Return (X, Y) of the center of cell containing provided text 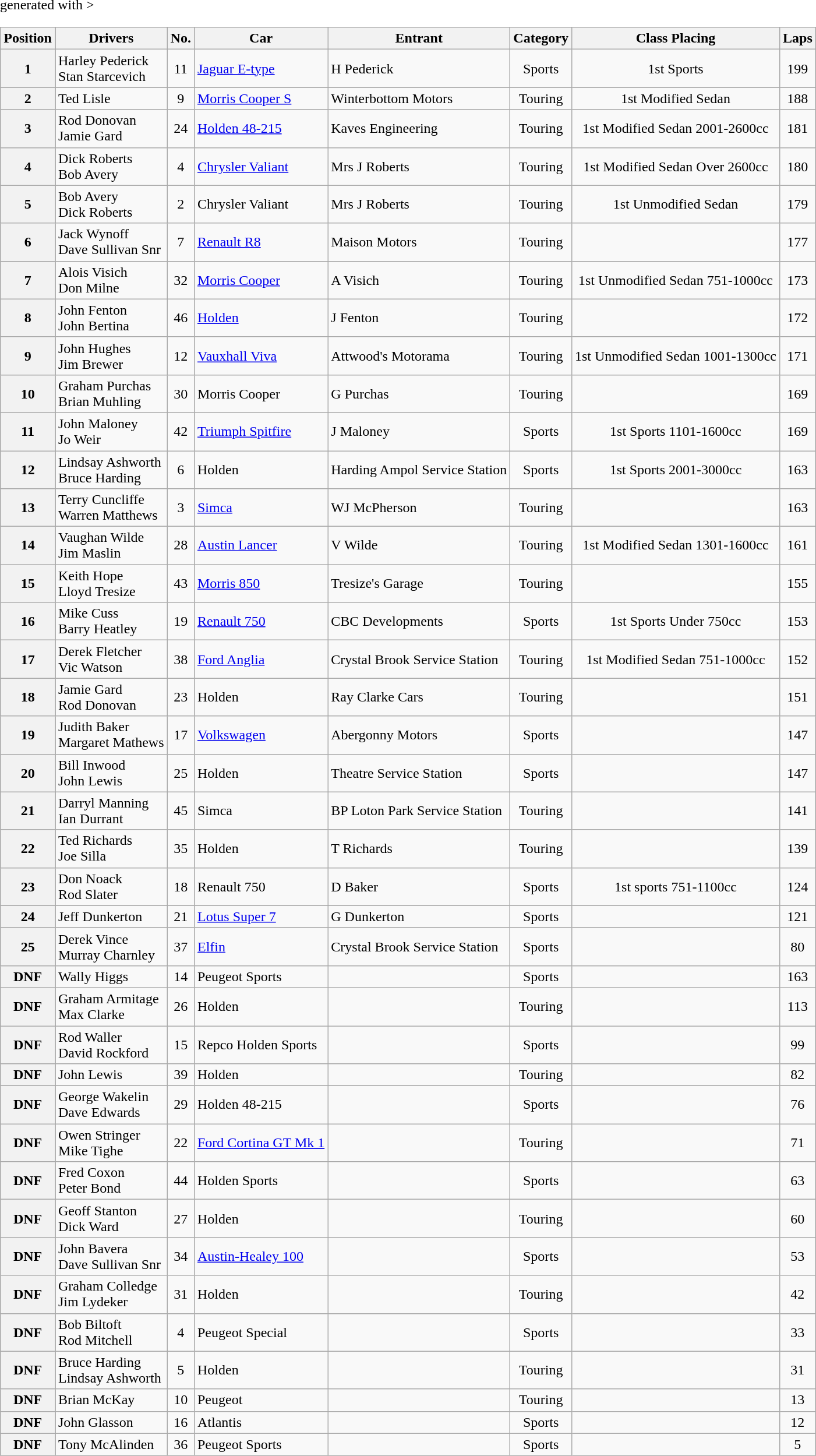
John MaloneyJo Weir (111, 431)
1st Unmodified Sedan 751-1000cc (676, 280)
1st Modified Sedan 751-1000cc (676, 660)
99 (797, 1044)
76 (797, 1105)
80 (797, 946)
124 (797, 887)
Repco Holden Sports (261, 1044)
Class Placing (676, 38)
180 (797, 167)
T Richards (419, 848)
Tresize's Garage (419, 584)
No. (181, 38)
Harding Ampol Service Station (419, 470)
28 (181, 545)
45 (181, 811)
John Lewis (111, 1075)
Graham ColledgeJim Lydeker (111, 1295)
171 (797, 355)
John Glasson (111, 1422)
Morris Cooper S (261, 98)
Winterbottom Motors (419, 98)
Austin-Healey 100 (261, 1256)
Lotus Super 7 (261, 916)
1st Modified Sedan Over 2600cc (676, 167)
Bob AveryDick Roberts (111, 204)
43 (181, 584)
Austin Lancer (261, 545)
Graham ArmitageMax Clarke (111, 1007)
Volkswagen (261, 735)
141 (797, 811)
J Fenton (419, 318)
35 (181, 848)
1st Modified Sedan 1301-1600cc (676, 545)
J Maloney (419, 431)
Geoff StantonDick Ward (111, 1219)
Fred CoxonPeter Bond (111, 1180)
Ted RichardsJoe Silla (111, 848)
Mike CussBarry Heatley (111, 621)
Jaguar E-type (261, 69)
Brian McKay (111, 1400)
Drivers (111, 38)
152 (797, 660)
Atlantis (261, 1422)
Category (541, 38)
Harley PederickStan Starcevich (111, 69)
Jamie GardRod Donovan (111, 697)
Owen StringerMike Tighe (111, 1143)
1st Unmodified Sedan (676, 204)
John BaveraDave Sullivan Snr (111, 1256)
173 (797, 280)
1st sports 751-1100cc (676, 887)
Bruce HardingLindsay Ashworth (111, 1370)
39 (181, 1075)
A Visich (419, 280)
44 (181, 1180)
Abergonny Motors (419, 735)
82 (797, 1075)
Graham PurchasBrian Muhling (111, 394)
38 (181, 660)
32 (181, 280)
181 (797, 128)
Vaughan WildeJim Maslin (111, 545)
Ray Clarke Cars (419, 697)
Renault R8 (261, 242)
Kaves Engineering (419, 128)
27 (181, 1219)
29 (181, 1105)
Wally Higgs (111, 976)
36 (181, 1444)
George WakelinDave Edwards (111, 1105)
V Wilde (419, 545)
BP Loton Park Service Station (419, 811)
63 (797, 1180)
1st Sports 1101-1600cc (676, 431)
177 (797, 242)
153 (797, 621)
Laps (797, 38)
Car (261, 38)
Jack WynoffDave Sullivan Snr (111, 242)
46 (181, 318)
37 (181, 946)
121 (797, 916)
71 (797, 1143)
Tony McAlinden (111, 1444)
Maison Motors (419, 242)
188 (797, 98)
161 (797, 545)
John FentonJohn Bertina (111, 318)
Judith BakerMargaret Mathews (111, 735)
155 (797, 584)
1st Modified Sedan 2001-2600cc (676, 128)
Attwood's Motorama (419, 355)
33 (797, 1332)
Vauxhall Viva (261, 355)
John HughesJim Brewer (111, 355)
Morris 850 (261, 584)
Bill InwoodJohn Lewis (111, 773)
172 (797, 318)
151 (797, 697)
53 (797, 1256)
Peugeot (261, 1400)
WJ McPherson (419, 508)
Lindsay AshworthBruce Harding (111, 470)
Darryl ManningIan Durrant (111, 811)
Don NoackRod Slater (111, 887)
1st Modified Sedan (676, 98)
Alois VisichDon Milne (111, 280)
Rod DonovanJamie Gard (111, 128)
1st Unmodified Sedan 1001-1300cc (676, 355)
Elfin (261, 946)
20 (28, 773)
Dick RobertsBob Avery (111, 167)
Ted Lisle (111, 98)
Rod WallerDavid Rockford (111, 1044)
Terry CuncliffeWarren Matthews (111, 508)
Triumph Spitfire (261, 431)
Bob BiltoftRod Mitchell (111, 1332)
Peugeot Special (261, 1332)
Derek VinceMurray Charnley (111, 946)
D Baker (419, 887)
26 (181, 1007)
30 (181, 394)
G Dunkerton (419, 916)
1 (28, 69)
34 (181, 1256)
113 (797, 1007)
CBC Developments (419, 621)
8 (28, 318)
Entrant (419, 38)
Ford Cortina GT Mk 1 (261, 1143)
Theatre Service Station (419, 773)
Position (28, 38)
Derek FletcherVic Watson (111, 660)
1st Sports 2001-3000cc (676, 470)
179 (797, 204)
139 (797, 848)
Keith HopeLloyd Tresize (111, 584)
1st Sports Under 750cc (676, 621)
G Purchas (419, 394)
1st Sports (676, 69)
Holden Sports (261, 1180)
Jeff Dunkerton (111, 916)
H Pederick (419, 69)
60 (797, 1219)
Ford Anglia (261, 660)
199 (797, 69)
